Locate the cell with the specified text and output its [x, y] center coordinate. 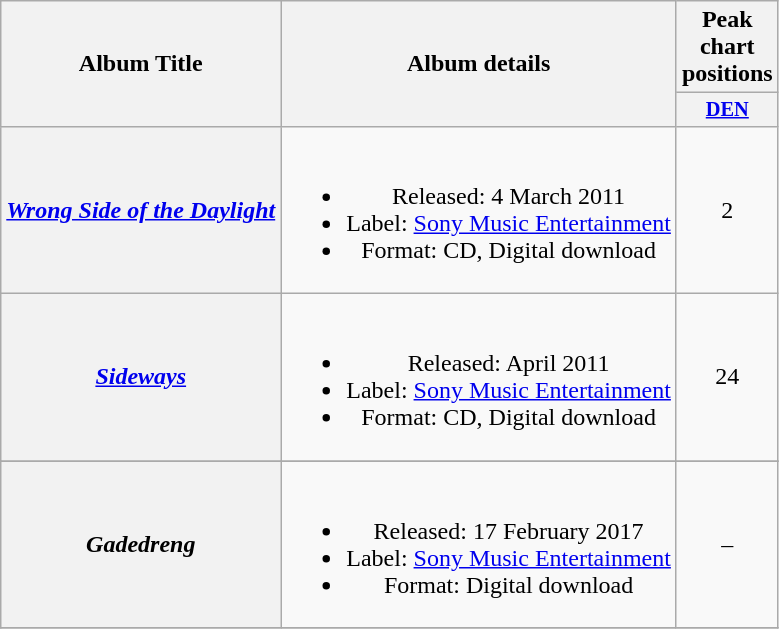
Released: 17 February 2017Label: Sony Music EntertainmentFormat: Digital download [479, 544]
Peak chart positions [727, 47]
2 [727, 210]
Gadedreng [141, 544]
Released: April 2011Label: Sony Music EntertainmentFormat: CD, Digital download [479, 378]
24 [727, 378]
Album Title [141, 64]
Album details [479, 64]
Released: 4 March 2011Label: Sony Music EntertainmentFormat: CD, Digital download [479, 210]
Wrong Side of the Daylight [141, 210]
DEN [727, 110]
– [727, 544]
Sideways [141, 378]
